For the text-containing cell, return its midpoint in (x, y) coordinate format. 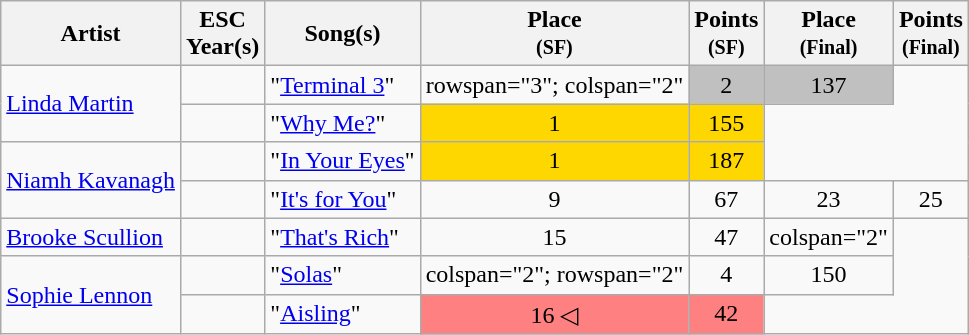
Niamh Kavanagh (91, 180)
42 (726, 314)
9 (554, 199)
47 (726, 237)
187 (726, 161)
16 ◁ (554, 314)
Place(Final) (829, 34)
"Aisling" (342, 314)
2 (726, 85)
"Terminal 3" (342, 85)
Place(SF) (554, 34)
137 (829, 85)
Brooke Scullion (91, 237)
Song(s) (342, 34)
"Why Me?" (342, 123)
colspan="2"; rowspan="2" (554, 275)
23 (829, 199)
rowspan="3"; colspan="2" (554, 85)
colspan="2" (829, 237)
Points(Final) (930, 34)
155 (726, 123)
Artist (91, 34)
"In Your Eyes" (342, 161)
Sophie Lennon (91, 295)
25 (930, 199)
Linda Martin (91, 104)
"That's Rich" (342, 237)
4 (726, 275)
67 (726, 199)
"It's for You" (342, 199)
15 (554, 237)
"Solas" (342, 275)
ESCYear(s) (222, 34)
150 (829, 275)
Points(SF) (726, 34)
